Return [x, y] of the center of cell containing provided text 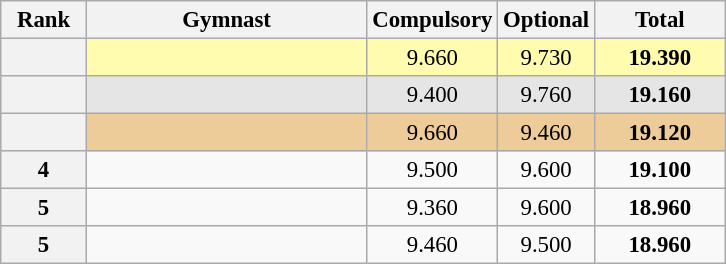
Rank [44, 20]
Total [660, 20]
Gymnast [226, 20]
9.760 [546, 95]
9.360 [432, 208]
19.160 [660, 95]
19.120 [660, 133]
9.730 [546, 58]
Optional [546, 20]
Compulsory [432, 20]
4 [44, 170]
19.100 [660, 170]
19.390 [660, 58]
9.400 [432, 95]
